Provide the [X, Y] coordinate of the cell's center where the given text is located.  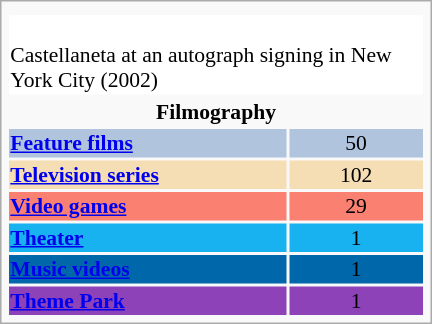
29 [356, 206]
102 [356, 174]
Music videos [148, 269]
Theme Park [148, 300]
Filmography [216, 111]
Theater [148, 237]
Video games [148, 206]
Feature films [148, 143]
Television series [148, 174]
Castellaneta at an autograph signing in New York City (2002) [216, 55]
50 [356, 143]
